Scan for the cell matching the given text and deliver its [x, y] coordinate at center. 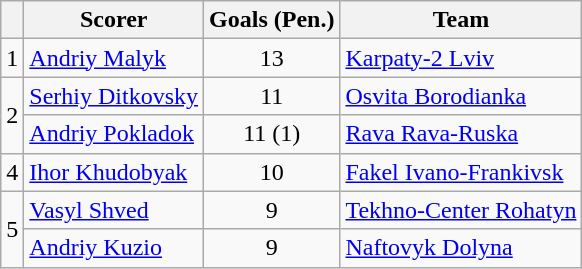
Osvita Borodianka [461, 96]
Team [461, 20]
2 [12, 115]
13 [272, 58]
Naftovyk Dolyna [461, 248]
Ihor Khudobyak [114, 172]
11 (1) [272, 134]
4 [12, 172]
11 [272, 96]
10 [272, 172]
Tekhno-Center Rohatyn [461, 210]
Rava Rava-Ruska [461, 134]
5 [12, 229]
Goals (Pen.) [272, 20]
1 [12, 58]
Vasyl Shved [114, 210]
Andriy Malyk [114, 58]
Fakel Ivano-Frankivsk [461, 172]
Karpaty-2 Lviv [461, 58]
Andriy Kuzio [114, 248]
Scorer [114, 20]
Serhiy Ditkovsky [114, 96]
Andriy Pokladok [114, 134]
